Output the (X, Y) coordinate of the center of the cell containing the given text.  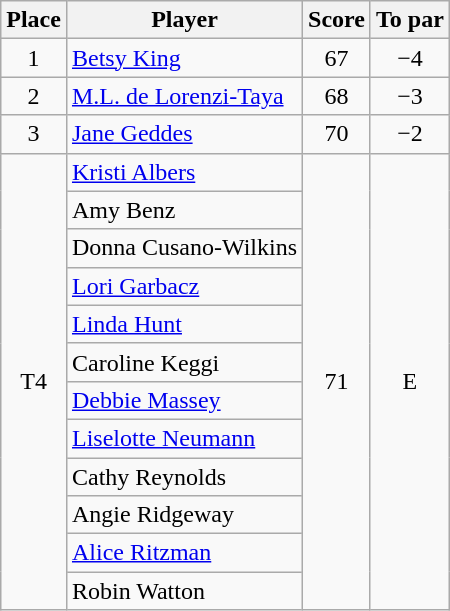
Score (337, 20)
Linda Hunt (184, 324)
Angie Ridgeway (184, 515)
Kristi Albers (184, 172)
Jane Geddes (184, 134)
Debbie Massey (184, 400)
1 (34, 58)
Alice Ritzman (184, 553)
T4 (34, 382)
70 (337, 134)
Cathy Reynolds (184, 477)
67 (337, 58)
−3 (410, 96)
Donna Cusano-Wilkins (184, 248)
Place (34, 20)
Caroline Keggi (184, 362)
71 (337, 382)
Player (184, 20)
68 (337, 96)
Lori Garbacz (184, 286)
M.L. de Lorenzi-Taya (184, 96)
−2 (410, 134)
−4 (410, 58)
Betsy King (184, 58)
E (410, 382)
Amy Benz (184, 210)
3 (34, 134)
To par (410, 20)
2 (34, 96)
Liselotte Neumann (184, 438)
Robin Watton (184, 591)
